Provide the (x, y) coordinate of the cell's center where the given text is located.  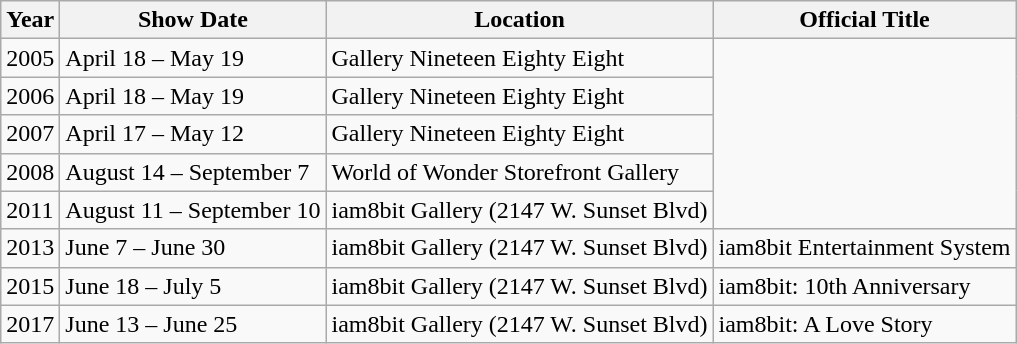
August 14 – September 7 (193, 172)
August 11 – September 10 (193, 210)
June 13 – June 25 (193, 324)
Location (520, 20)
World of Wonder Storefront Gallery (520, 172)
2008 (30, 172)
2015 (30, 286)
April 17 – May 12 (193, 134)
June 7 – June 30 (193, 248)
iam8bit: 10th Anniversary (864, 286)
2013 (30, 248)
2017 (30, 324)
2007 (30, 134)
iam8bit: A Love Story (864, 324)
iam8bit Entertainment System (864, 248)
Show Date (193, 20)
June 18 – July 5 (193, 286)
Official Title (864, 20)
Year (30, 20)
2006 (30, 96)
2005 (30, 58)
2011 (30, 210)
